Identify which cell holds the provided text, then report its (x, y) central coordinate. 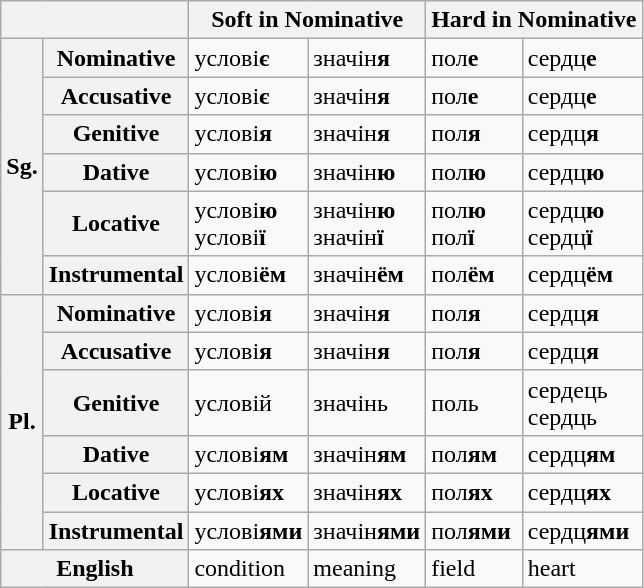
English (95, 569)
полям (474, 454)
сердцях (582, 492)
полями (474, 531)
heart (582, 569)
condition (248, 569)
Soft in Nominative (308, 20)
сердцю сердцї (582, 224)
сердцями (582, 531)
условіях (248, 492)
field (474, 569)
значінях (367, 492)
значінём (367, 275)
значінями (367, 531)
значіню (367, 172)
значінь (367, 402)
сердцям (582, 454)
условію условії (248, 224)
условій (248, 402)
сердець сердць (582, 402)
полю (474, 172)
полём (474, 275)
условіям (248, 454)
поль (474, 402)
условіём (248, 275)
условію (248, 172)
значіням (367, 454)
meaning (367, 569)
значіню значінї (367, 224)
сердцём (582, 275)
сердцю (582, 172)
полю полї (474, 224)
полях (474, 492)
условіями (248, 531)
Sg. (22, 166)
Hard in Nominative (534, 20)
Pl. (22, 422)
